Determine the [x, y] coordinate at the center of the cell enclosing the given text.  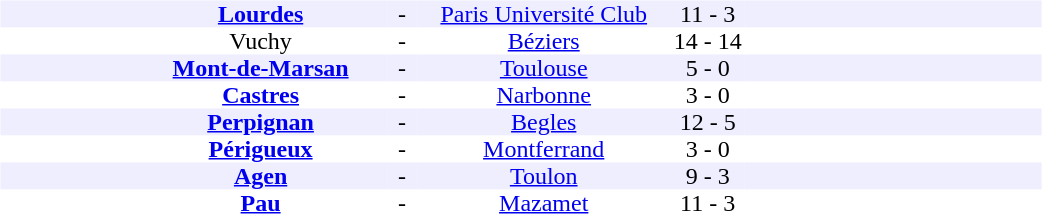
Pau [260, 204]
Béziers [544, 42]
Montferrand [544, 150]
Begles [544, 122]
Narbonne [544, 96]
Castres [260, 96]
9 - 3 [707, 176]
5 - 0 [707, 68]
Perpignan [260, 122]
Mont-de-Marsan [260, 68]
Périgueux [260, 150]
12 - 5 [707, 122]
Paris Université Club [544, 14]
Toulon [544, 176]
Vuchy [260, 42]
Agen [260, 176]
Mazamet [544, 204]
Lourdes [260, 14]
Toulouse [544, 68]
14 - 14 [707, 42]
